Return the (X, Y) coordinate for the center point of the cell that contains the specified text.  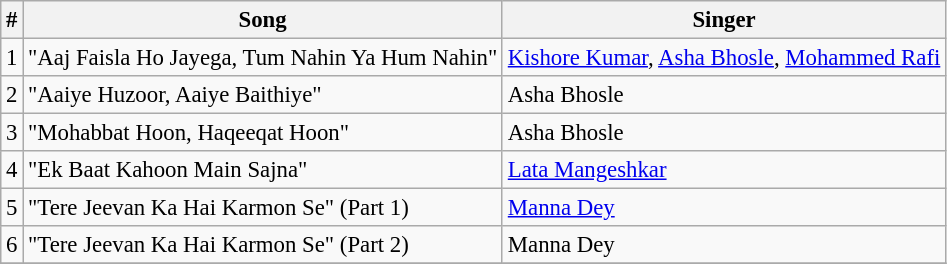
"Tere Jeevan Ka Hai Karmon Se" (Part 2) (263, 245)
4 (12, 170)
1 (12, 58)
Song (263, 20)
2 (12, 95)
Kishore Kumar, Asha Bhosle, Mohammed Rafi (724, 58)
"Tere Jeevan Ka Hai Karmon Se" (Part 1) (263, 208)
"Aaiye Huzoor, Aaiye Baithiye" (263, 95)
"Mohabbat Hoon, Haqeeqat Hoon" (263, 133)
"Aaj Faisla Ho Jayega, Tum Nahin Ya Hum Nahin" (263, 58)
Lata Mangeshkar (724, 170)
3 (12, 133)
Singer (724, 20)
"Ek Baat Kahoon Main Sajna" (263, 170)
6 (12, 245)
5 (12, 208)
# (12, 20)
